For the text-containing cell, return its midpoint in (X, Y) coordinate format. 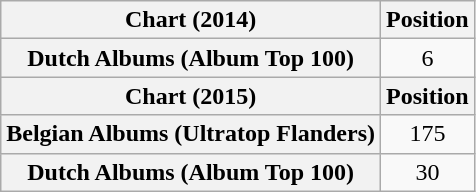
30 (428, 172)
Chart (2015) (191, 96)
175 (428, 134)
Belgian Albums (Ultratop Flanders) (191, 134)
6 (428, 58)
Chart (2014) (191, 20)
